Identify which cell holds the provided text, then report its [x, y] central coordinate. 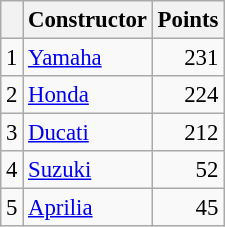
5 [12, 208]
4 [12, 170]
52 [188, 170]
Constructor [88, 20]
Aprilia [88, 208]
3 [12, 133]
212 [188, 133]
1 [12, 58]
45 [188, 208]
Points [188, 20]
Yamaha [88, 58]
Suzuki [88, 170]
Ducati [88, 133]
Honda [88, 95]
224 [188, 95]
231 [188, 58]
2 [12, 95]
